Return the [x, y] coordinate for the center point of the cell that contains the specified text.  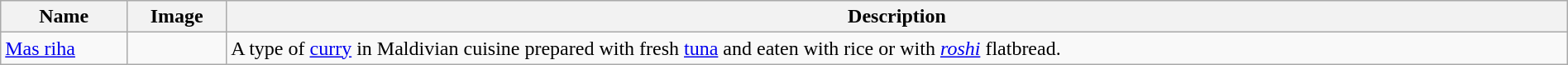
Image [177, 17]
Description [897, 17]
Name [65, 17]
Mas riha [65, 48]
A type of curry in Maldivian cuisine prepared with fresh tuna and eaten with rice or with roshi flatbread. [897, 48]
